Scan for the cell matching the given text and deliver its [X, Y] coordinate at center. 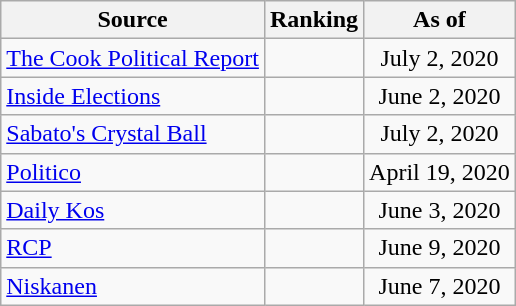
Source [133, 20]
Sabato's Crystal Ball [133, 134]
The Cook Political Report [133, 58]
As of [440, 20]
June 7, 2020 [440, 286]
Daily Kos [133, 210]
April 19, 2020 [440, 172]
Ranking [314, 20]
June 9, 2020 [440, 248]
Niskanen [133, 286]
Inside Elections [133, 96]
June 3, 2020 [440, 210]
June 2, 2020 [440, 96]
Politico [133, 172]
RCP [133, 248]
